Output the (x, y) coordinate of the center of the cell containing the given text.  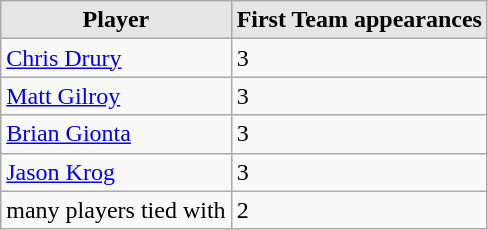
Brian Gionta (116, 134)
2 (359, 210)
Chris Drury (116, 58)
First Team appearances (359, 20)
Player (116, 20)
Jason Krog (116, 172)
Matt Gilroy (116, 96)
many players tied with (116, 210)
